Scan for the cell matching the given text and deliver its [x, y] coordinate at center. 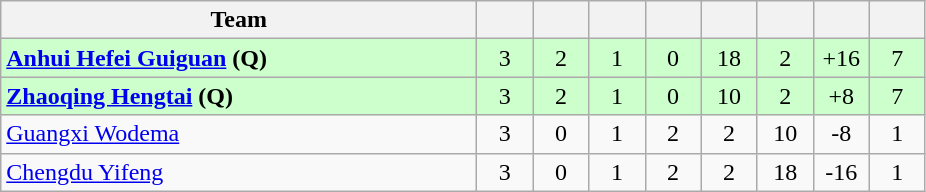
+16 [841, 58]
Chengdu Yifeng [239, 172]
Zhaoqing Hengtai (Q) [239, 96]
-16 [841, 172]
Anhui Hefei Guiguan (Q) [239, 58]
Team [239, 20]
-8 [841, 134]
Guangxi Wodema [239, 134]
+8 [841, 96]
